Provide the [x, y] coordinate of the cell's center where the given text is located.  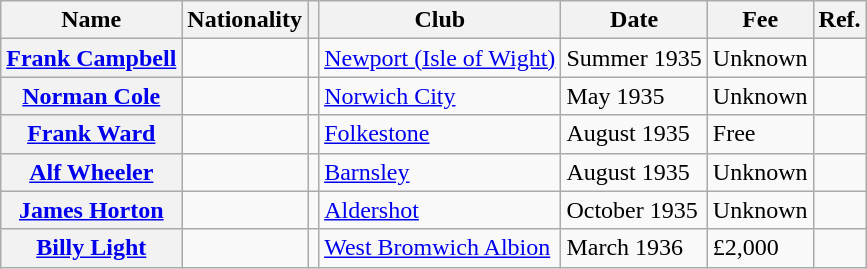
Fee [760, 20]
Nationality [245, 20]
Barnsley [440, 172]
Date [634, 20]
May 1935 [634, 96]
Alf Wheeler [92, 172]
James Horton [92, 210]
Billy Light [92, 248]
Frank Campbell [92, 58]
Norman Cole [92, 96]
£2,000 [760, 248]
Ref. [840, 20]
West Bromwich Albion [440, 248]
Name [92, 20]
October 1935 [634, 210]
Newport (Isle of Wight) [440, 58]
Folkestone [440, 134]
Norwich City [440, 96]
Aldershot [440, 210]
Free [760, 134]
Frank Ward [92, 134]
Summer 1935 [634, 58]
March 1936 [634, 248]
Club [440, 20]
